From the cell containing the given text, extract its center point as (X, Y) coordinate. 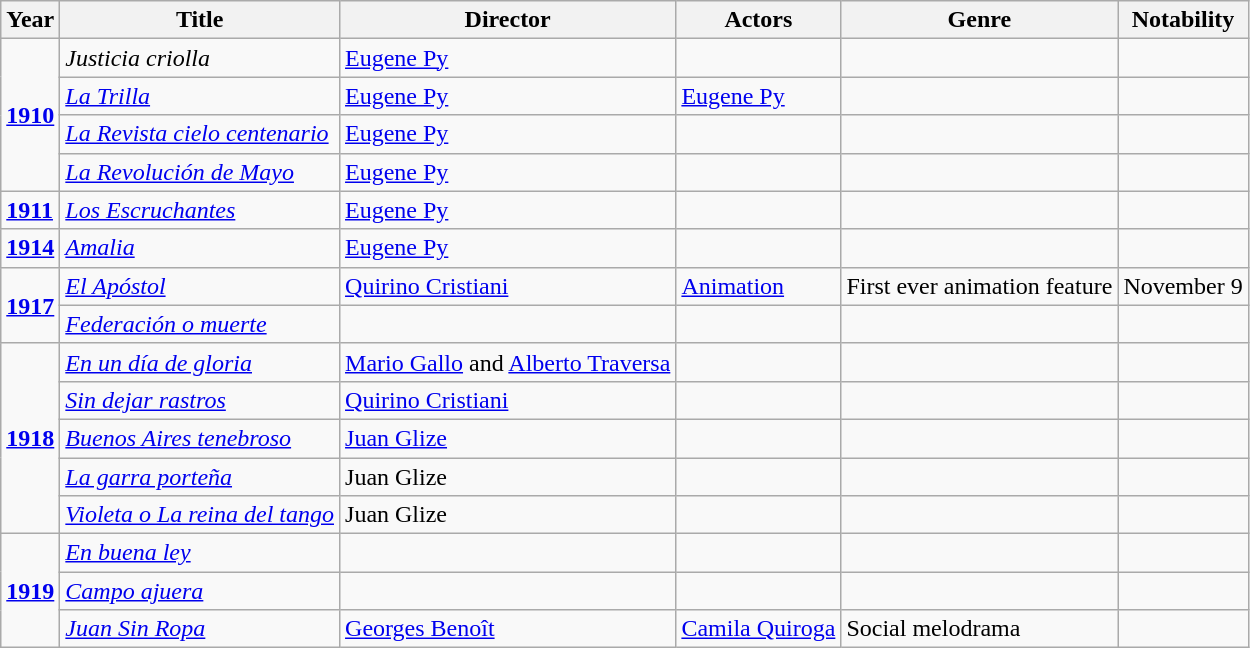
La Trilla (200, 96)
En un día de gloria (200, 362)
Juan Sin Ropa (200, 629)
La garra porteña (200, 477)
En buena ley (200, 553)
La Revista cielo centenario (200, 134)
Year (30, 20)
Mario Gallo and Alberto Traversa (508, 362)
1918 (30, 438)
Justicia criolla (200, 58)
Sin dejar rastros (200, 400)
Social melodrama (980, 629)
1917 (30, 305)
Campo ajuera (200, 591)
Actors (758, 20)
Buenos Aires tenebroso (200, 438)
Director (508, 20)
La Revolución de Mayo (200, 172)
Notability (1183, 20)
Georges Benoît (508, 629)
Animation (758, 286)
El Apóstol (200, 286)
Violeta o La reina del tango (200, 515)
First ever animation feature (980, 286)
Federación o muerte (200, 324)
Los Escruchantes (200, 210)
Camila Quiroga (758, 629)
1914 (30, 248)
1911 (30, 210)
Amalia (200, 248)
1910 (30, 115)
Title (200, 20)
Genre (980, 20)
1919 (30, 591)
November 9 (1183, 286)
